Identify which cell holds the provided text, then report its (X, Y) central coordinate. 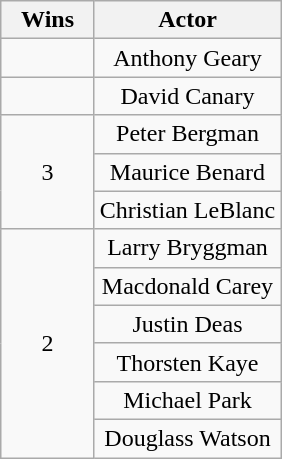
Michael Park (187, 400)
Wins (48, 20)
Macdonald Carey (187, 286)
2 (48, 343)
David Canary (187, 96)
Actor (187, 20)
Larry Bryggman (187, 248)
Justin Deas (187, 324)
Maurice Benard (187, 172)
Thorsten Kaye (187, 362)
Douglass Watson (187, 438)
3 (48, 172)
Anthony Geary (187, 58)
Peter Bergman (187, 134)
Christian LeBlanc (187, 210)
